Search for the cell housing the specified text and yield its [x, y] center coordinate. 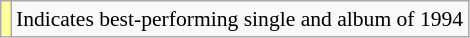
Indicates best-performing single and album of 1994 [240, 19]
